Return [X, Y] of the center of cell containing provided text 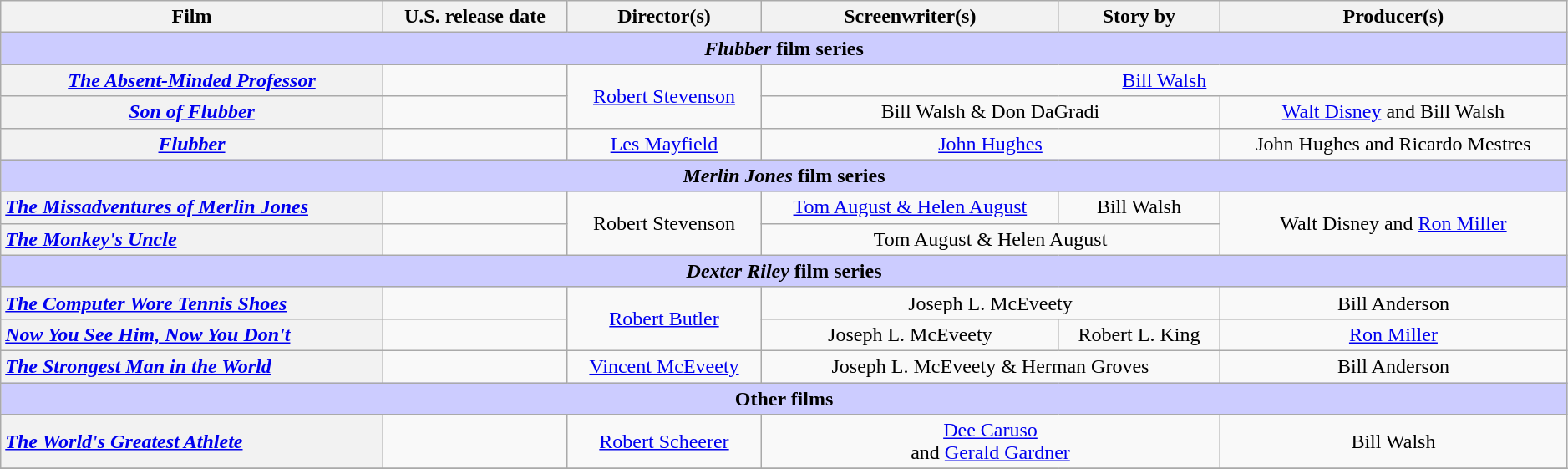
Walt Disney and Bill Walsh [1393, 112]
Flubber [192, 144]
The Monkey's Uncle [192, 239]
Dee Caruso and Gerald Gardner [990, 441]
Director(s) [665, 17]
Merlin Jones film series [784, 176]
Other films [784, 399]
Film [192, 17]
The Computer Wore Tennis Shoes [192, 303]
The Missadventures of Merlin Jones [192, 207]
Les Mayfield [665, 144]
Vincent McEveety [665, 366]
Flubber film series [784, 48]
U.S. release date [474, 17]
Robert Scheerer [665, 441]
The Strongest Man in the World [192, 366]
John Hughes [990, 144]
Producer(s) [1393, 17]
Now You See Him, Now You Don't [192, 334]
Ron Miller [1393, 334]
Robert Butler [665, 319]
Robert L. King [1139, 334]
Screenwriter(s) [910, 17]
Walt Disney and Ron Miller [1393, 223]
Story by [1139, 17]
John Hughes and Ricardo Mestres [1393, 144]
Son of Flubber [192, 112]
Joseph L. McEveety & Herman Groves [990, 366]
The World's Greatest Athlete [192, 441]
Dexter Riley film series [784, 271]
Bill Walsh & Don DaGradi [990, 112]
The Absent-Minded Professor [192, 80]
